Capture the cell that displays the provided text and extract its (x, y) central coordinate. 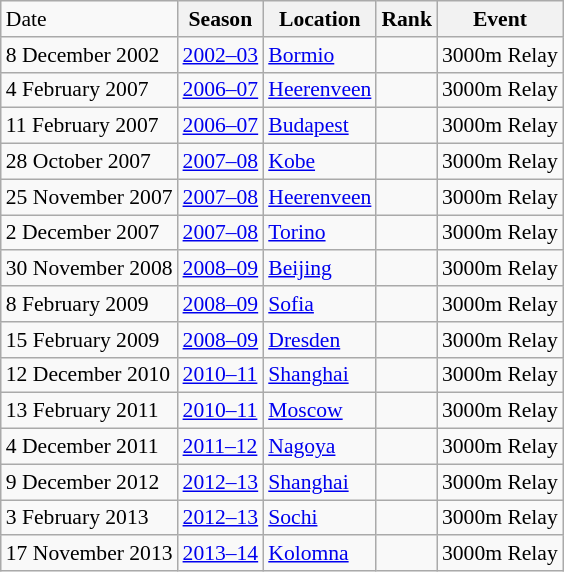
Budapest (320, 126)
13 February 2011 (90, 411)
Bormio (320, 55)
Torino (320, 233)
Rank (406, 19)
30 November 2008 (90, 269)
28 October 2007 (90, 162)
Location (320, 19)
3 February 2013 (90, 518)
15 February 2009 (90, 340)
2002–03 (221, 55)
Nagoya (320, 447)
Date (90, 19)
4 February 2007 (90, 90)
Season (221, 19)
Event (500, 19)
Dresden (320, 340)
2 December 2007 (90, 233)
Sochi (320, 518)
11 February 2007 (90, 126)
Kobe (320, 162)
8 December 2002 (90, 55)
8 February 2009 (90, 304)
Moscow (320, 411)
Kolomna (320, 554)
12 December 2010 (90, 375)
17 November 2013 (90, 554)
25 November 2007 (90, 197)
Beijing (320, 269)
Sofia (320, 304)
2011–12 (221, 447)
2013–14 (221, 554)
9 December 2012 (90, 482)
4 December 2011 (90, 447)
